Determine the [X, Y] coordinate at the center of the cell enclosing the given text.  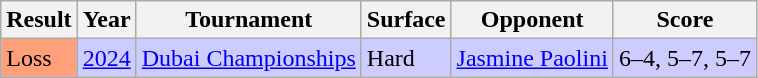
2024 [106, 58]
Tournament [248, 20]
Surface [406, 20]
Hard [406, 58]
6–4, 5–7, 5–7 [684, 58]
Score [684, 20]
Opponent [532, 20]
Year [106, 20]
Loss [39, 58]
Result [39, 20]
Dubai Championships [248, 58]
Jasmine Paolini [532, 58]
